Extract the [X, Y] coordinate from the center of the cell holding the provided text.  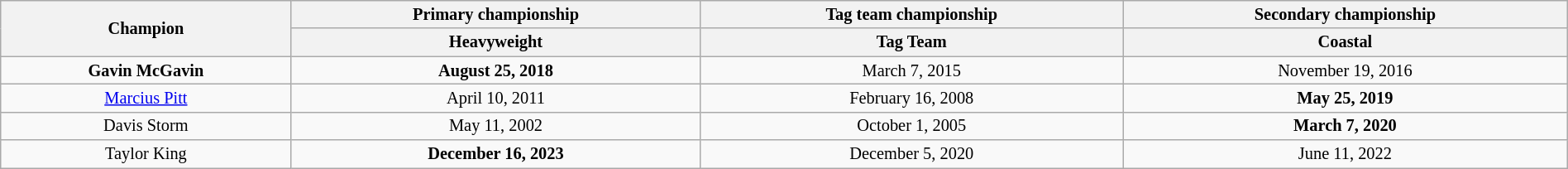
Tag team championship [911, 14]
August 25, 2018 [496, 70]
Taylor King [146, 154]
June 11, 2022 [1346, 154]
Marcius Pitt [146, 98]
Heavyweight [496, 42]
Secondary championship [1346, 14]
February 16, 2008 [911, 98]
May 25, 2019 [1346, 98]
March 7, 2020 [1346, 126]
Primary championship [496, 14]
March 7, 2015 [911, 70]
December 5, 2020 [911, 154]
Gavin McGavin [146, 70]
April 10, 2011 [496, 98]
May 11, 2002 [496, 126]
October 1, 2005 [911, 126]
Davis Storm [146, 126]
November 19, 2016 [1346, 70]
Champion [146, 28]
Tag Team [911, 42]
December 16, 2023 [496, 154]
Coastal [1346, 42]
